From the cell containing the given text, extract its center point as (X, Y) coordinate. 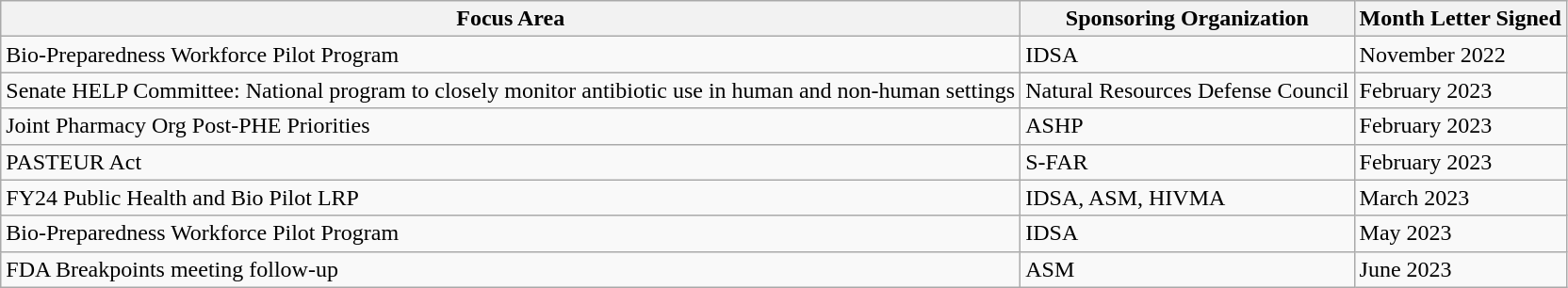
Sponsoring Organization (1187, 19)
S-FAR (1187, 162)
IDSA, ASM, HIVMA (1187, 198)
Joint Pharmacy Org Post-PHE Priorities (511, 126)
ASHP (1187, 126)
November 2022 (1461, 55)
Senate HELP Committee: National program to closely monitor antibiotic use in human and non-human settings (511, 90)
May 2023 (1461, 233)
FDA Breakpoints meeting follow-up (511, 269)
ASM (1187, 269)
Natural Resources Defense Council (1187, 90)
FY24 Public Health and Bio Pilot LRP (511, 198)
Focus Area (511, 19)
March 2023 (1461, 198)
June 2023 (1461, 269)
PASTEUR Act (511, 162)
Month Letter Signed (1461, 19)
